Scan for the cell matching the given text and deliver its [X, Y] coordinate at center. 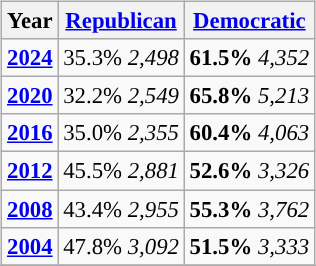
43.4% 2,955 [121, 209]
2004 [30, 246]
35.0% 2,355 [121, 133]
45.5% 2,881 [121, 171]
Democratic [249, 21]
61.5% 4,352 [249, 58]
47.8% 3,092 [121, 246]
Year [30, 21]
Republican [121, 21]
2016 [30, 133]
2024 [30, 58]
32.2% 2,549 [121, 96]
52.6% 3,326 [249, 171]
2020 [30, 96]
2008 [30, 209]
60.4% 4,063 [249, 133]
65.8% 5,213 [249, 96]
55.3% 3,762 [249, 209]
35.3% 2,498 [121, 58]
51.5% 3,333 [249, 246]
2012 [30, 171]
